Determine the (X, Y) coordinate at the center of the cell enclosing the given text.  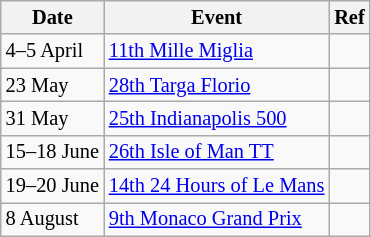
23 May (52, 85)
28th Targa Florio (216, 85)
4–5 April (52, 51)
31 May (52, 118)
9th Monaco Grand Prix (216, 219)
14th 24 Hours of Le Mans (216, 186)
26th Isle of Man TT (216, 152)
11th Mille Miglia (216, 51)
8 August (52, 219)
19–20 June (52, 186)
25th Indianapolis 500 (216, 118)
15–18 June (52, 152)
Event (216, 17)
Ref (349, 17)
Date (52, 17)
